Return (x, y) of the center of cell containing provided text 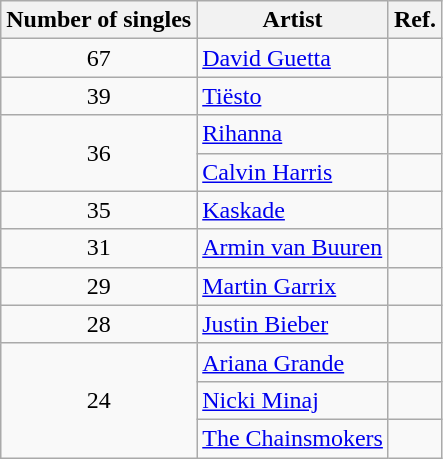
39 (99, 96)
31 (99, 248)
29 (99, 286)
Armin van Buuren (293, 248)
35 (99, 210)
24 (99, 400)
Number of singles (99, 20)
Rihanna (293, 134)
36 (99, 153)
The Chainsmokers (293, 438)
Calvin Harris (293, 172)
28 (99, 324)
Kaskade (293, 210)
67 (99, 58)
Tiësto (293, 96)
David Guetta (293, 58)
Justin Bieber (293, 324)
Ref. (414, 20)
Martin Garrix (293, 286)
Ariana Grande (293, 362)
Artist (293, 20)
Nicki Minaj (293, 400)
